Output the (X, Y) coordinate of the center of the cell containing the given text.  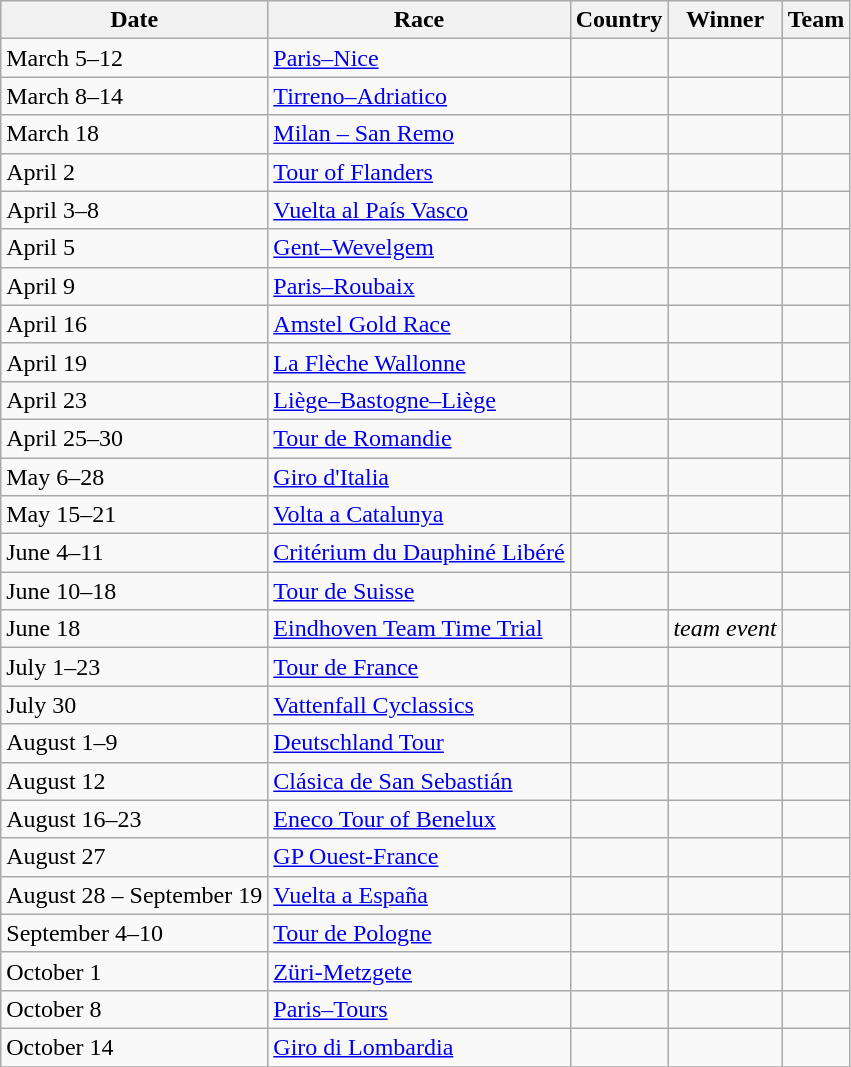
August 16–23 (134, 819)
Critérium du Dauphiné Libéré (419, 553)
Eneco Tour of Benelux (419, 819)
April 5 (134, 248)
May 15–21 (134, 515)
April 23 (134, 400)
April 2 (134, 172)
Tour of Flanders (419, 172)
October 14 (134, 1047)
Giro di Lombardia (419, 1047)
Liège–Bastogne–Liège (419, 400)
July 30 (134, 705)
June 18 (134, 629)
Clásica de San Sebastián (419, 781)
Deutschland Tour (419, 743)
April 16 (134, 324)
Country (619, 20)
team event (725, 629)
June 10–18 (134, 591)
Paris–Tours (419, 1009)
July 1–23 (134, 667)
March 18 (134, 134)
Team (816, 20)
April 9 (134, 286)
August 27 (134, 857)
March 8–14 (134, 96)
Tirreno–Adriatico (419, 96)
Tour de Suisse (419, 591)
Paris–Nice (419, 58)
Tour de Pologne (419, 933)
October 1 (134, 971)
Race (419, 20)
April 19 (134, 362)
Vuelta a España (419, 895)
Date (134, 20)
April 25–30 (134, 438)
GP Ouest-France (419, 857)
Vattenfall Cyclassics (419, 705)
August 1–9 (134, 743)
Gent–Wevelgem (419, 248)
August 12 (134, 781)
Züri-Metzgete (419, 971)
Winner (725, 20)
Vuelta al País Vasco (419, 210)
Paris–Roubaix (419, 286)
Amstel Gold Race (419, 324)
Eindhoven Team Time Trial (419, 629)
September 4–10 (134, 933)
May 6–28 (134, 477)
Tour de Romandie (419, 438)
Tour de France (419, 667)
Milan – San Remo (419, 134)
Volta a Catalunya (419, 515)
Giro d'Italia (419, 477)
October 8 (134, 1009)
La Flèche Wallonne (419, 362)
June 4–11 (134, 553)
March 5–12 (134, 58)
August 28 – September 19 (134, 895)
April 3–8 (134, 210)
